Detect which cell encompasses the target text, then output its [X, Y] center coordinate. 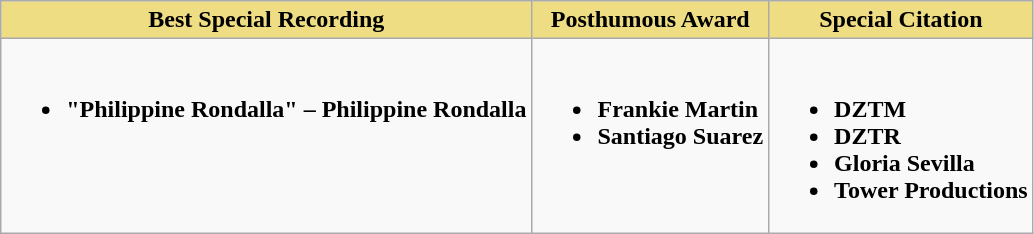
Frankie MartinSantiago Suarez [650, 136]
DZTMDZTRGloria SevillaTower Productions [902, 136]
Best Special Recording [266, 20]
Special Citation [902, 20]
Posthumous Award [650, 20]
"Philippine Rondalla" – Philippine Rondalla [266, 136]
